Identify which cell holds the provided text, then report its (X, Y) central coordinate. 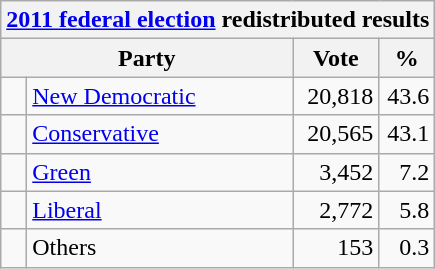
Conservative (160, 134)
2,772 (336, 210)
43.6 (407, 96)
% (407, 58)
3,452 (336, 172)
7.2 (407, 172)
New Democratic (160, 96)
Green (160, 172)
20,565 (336, 134)
Party (147, 58)
5.8 (407, 210)
153 (336, 248)
Vote (336, 58)
43.1 (407, 134)
Others (160, 248)
0.3 (407, 248)
Liberal (160, 210)
2011 federal election redistributed results (218, 20)
20,818 (336, 96)
